Pinpoint the cell where the given text exists, returning its (x, y) midpoint coordinate. 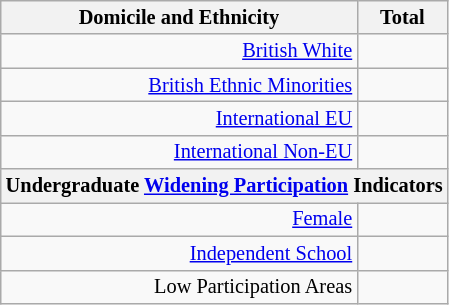
Independent School (179, 253)
Low Participation Areas (179, 287)
Domicile and Ethnicity (179, 17)
International EU (179, 118)
Total (402, 17)
International Non-EU (179, 152)
British Ethnic Minorities (179, 85)
British White (179, 51)
Female (179, 219)
Undergraduate Widening Participation Indicators (224, 186)
